Capture the cell that displays the provided text and extract its (x, y) central coordinate. 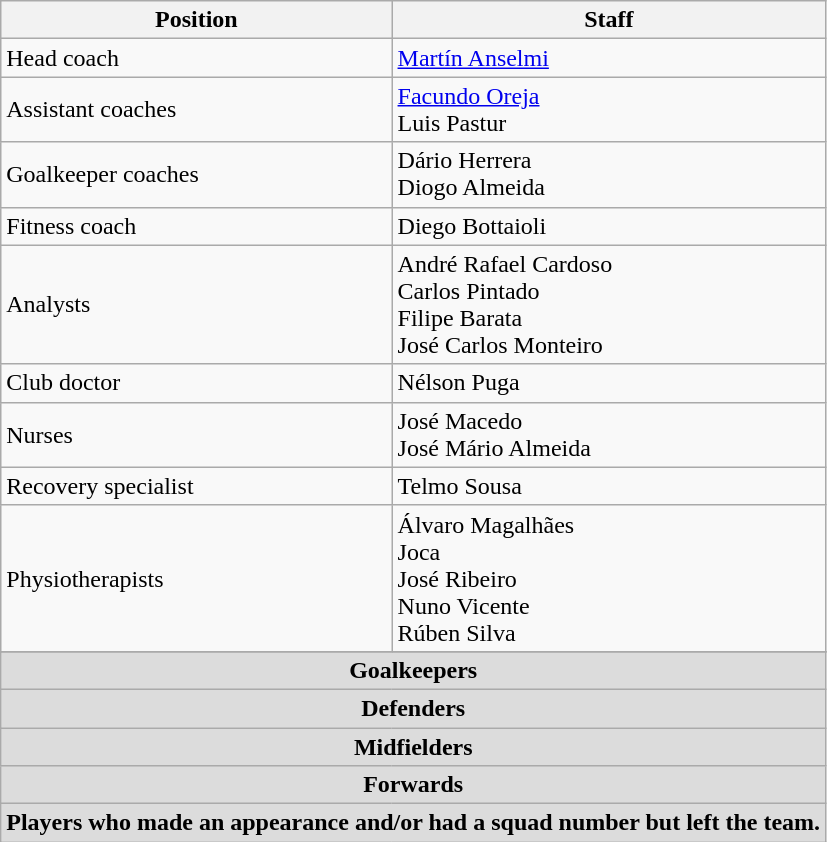
Nurses (196, 434)
Facundo Oreja Luis Pastur (609, 110)
Recovery specialist (196, 486)
Nélson Puga (609, 383)
Fitness coach (196, 226)
José Macedo José Mário Almeida (609, 434)
Diego Bottaioli (609, 226)
Goalkeepers (414, 670)
Álvaro Magalhães Joca José Ribeiro Nuno Vicente Rúben Silva (609, 578)
Head coach (196, 58)
Dário Herrera Diogo Almeida (609, 174)
Staff (609, 20)
Players who made an appearance and/or had a squad number but left the team. (414, 823)
Forwards (414, 785)
Physiotherapists (196, 578)
André Rafael Cardoso Carlos Pintado Filipe Barata José Carlos Monteiro (609, 304)
Goalkeeper coaches (196, 174)
Assistant coaches (196, 110)
Defenders (414, 708)
Club doctor (196, 383)
Martín Anselmi (609, 58)
Analysts (196, 304)
Telmo Sousa (609, 486)
Position (196, 20)
Midfielders (414, 747)
